Extract the (x, y) coordinate from the center of the cell holding the provided text.  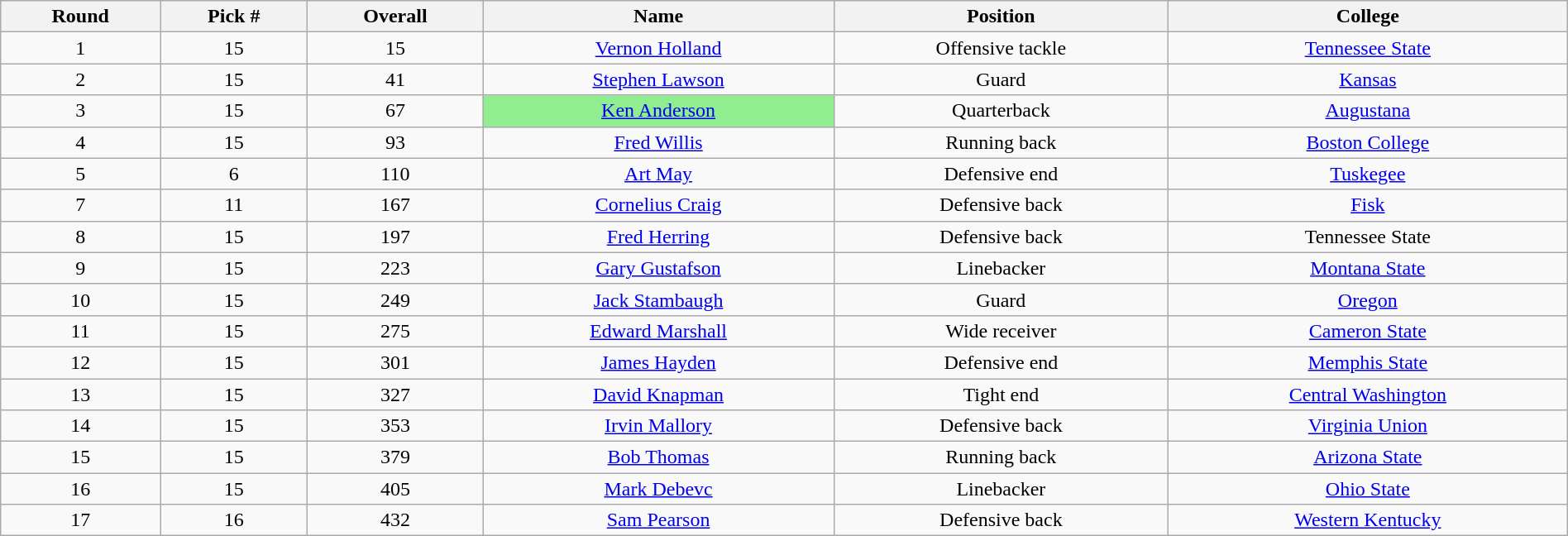
9 (81, 268)
Kansas (1368, 79)
Tuskegee (1368, 174)
Name (658, 17)
41 (395, 79)
Fred Willis (658, 142)
1 (81, 48)
Round (81, 17)
405 (395, 489)
Art May (658, 174)
167 (395, 205)
Gary Gustafson (658, 268)
5 (81, 174)
Fred Herring (658, 237)
Irvin Mallory (658, 426)
13 (81, 395)
Central Washington (1368, 395)
223 (395, 268)
379 (395, 457)
6 (234, 174)
James Hayden (658, 362)
67 (395, 111)
Arizona State (1368, 457)
Edward Marshall (658, 331)
College (1368, 17)
2 (81, 79)
Virginia Union (1368, 426)
Position (1001, 17)
Jack Stambaugh (658, 299)
Wide receiver (1001, 331)
10 (81, 299)
301 (395, 362)
Sam Pearson (658, 520)
8 (81, 237)
Fisk (1368, 205)
12 (81, 362)
249 (395, 299)
Quarterback (1001, 111)
14 (81, 426)
Oregon (1368, 299)
Pick # (234, 17)
110 (395, 174)
Cornelius Craig (658, 205)
197 (395, 237)
432 (395, 520)
353 (395, 426)
Montana State (1368, 268)
Augustana (1368, 111)
275 (395, 331)
Mark Debevc (658, 489)
327 (395, 395)
Stephen Lawson (658, 79)
Vernon Holland (658, 48)
Offensive tackle (1001, 48)
Western Kentucky (1368, 520)
Bob Thomas (658, 457)
Tight end (1001, 395)
7 (81, 205)
Memphis State (1368, 362)
Overall (395, 17)
Ohio State (1368, 489)
93 (395, 142)
Ken Anderson (658, 111)
4 (81, 142)
3 (81, 111)
Boston College (1368, 142)
David Knapman (658, 395)
17 (81, 520)
Cameron State (1368, 331)
